Identify which cell holds the provided text, then report its (X, Y) central coordinate. 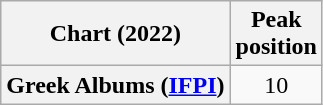
Greek Albums (IFPI) (116, 85)
Chart (2022) (116, 34)
Peakposition (276, 34)
10 (276, 85)
